Output the [x, y] coordinate of the center of the cell containing the given text.  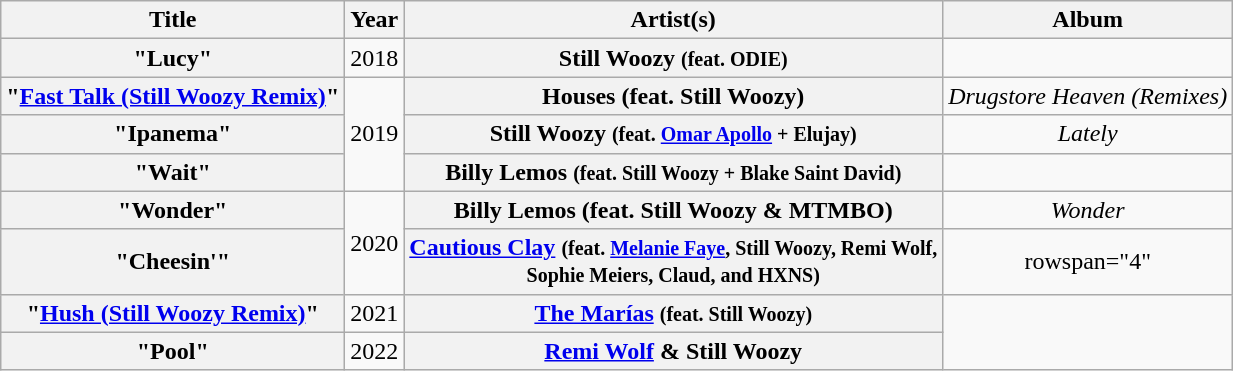
"Pool" [173, 351]
Title [173, 20]
Wonder [1088, 210]
rowspan="4" [1088, 262]
Remi Wolf & Still Woozy [674, 351]
"Wait" [173, 172]
2022 [374, 351]
Still Woozy (feat. Omar Apollo + Elujay) [674, 134]
Billy Lemos (feat. Still Woozy + Blake Saint David) [674, 172]
"Cheesin'" [173, 262]
Album [1088, 20]
2019 [374, 134]
Artist(s) [674, 20]
Billy Lemos (feat. Still Woozy & MTMBO) [674, 210]
2020 [374, 242]
"Ipanema" [173, 134]
Still Woozy (feat. ODIE) [674, 58]
Houses (feat. Still Woozy) [674, 96]
"Hush (Still Woozy Remix)" [173, 313]
Drugstore Heaven (Remixes) [1088, 96]
Cautious Clay (feat. Melanie Faye, Still Woozy, Remi Wolf,Sophie Meiers, Claud, and HXNS) [674, 262]
Year [374, 20]
2018 [374, 58]
Lately [1088, 134]
2021 [374, 313]
"Lucy" [173, 58]
"Fast Talk (Still Woozy Remix)" [173, 96]
"Wonder" [173, 210]
The Marías (feat. Still Woozy) [674, 313]
